For the text-containing cell, return its midpoint in (x, y) coordinate format. 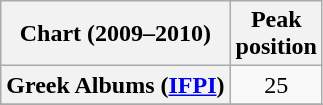
Chart (2009–2010) (116, 34)
25 (276, 85)
Peakposition (276, 34)
Greek Albums (IFPI) (116, 85)
